Find where the given text appears and provide that cell's center as (x, y) coordinate. 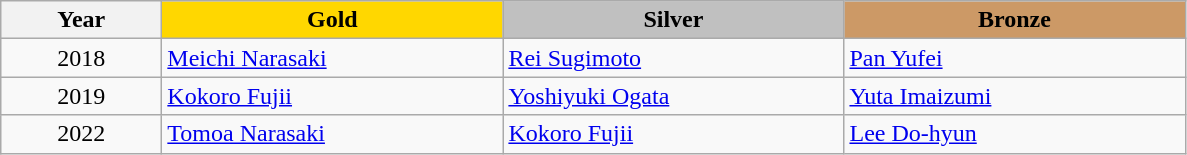
2022 (82, 134)
Tomoa Narasaki (332, 134)
Year (82, 20)
Gold (332, 20)
Bronze (1014, 20)
Yoshiyuki Ogata (674, 96)
Silver (674, 20)
2018 (82, 58)
2019 (82, 96)
Rei Sugimoto (674, 58)
Lee Do-hyun (1014, 134)
Yuta Imaizumi (1014, 96)
Meichi Narasaki (332, 58)
Pan Yufei (1014, 58)
